From the cell containing the given text, extract its center point as (x, y) coordinate. 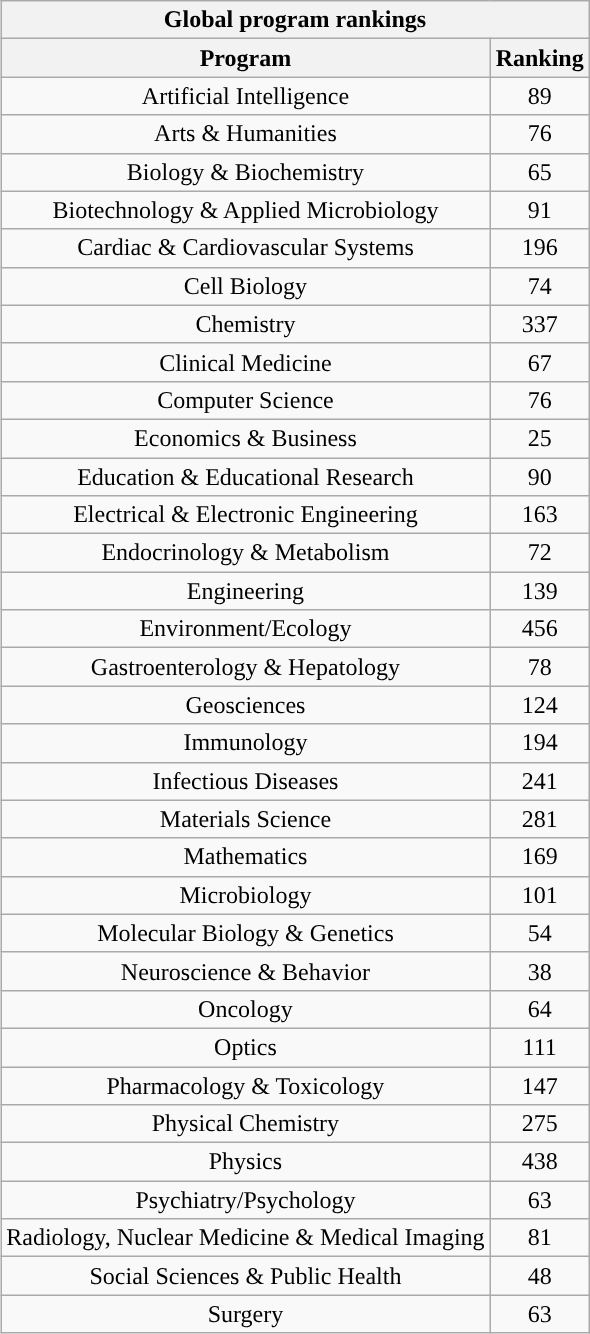
Global program rankings (295, 20)
169 (540, 857)
281 (540, 819)
Microbiology (246, 895)
438 (540, 1162)
91 (540, 210)
Radiology, Nuclear Medicine & Medical Imaging (246, 1238)
Ranking (540, 58)
163 (540, 515)
Pharmacology & Toxicology (246, 1085)
456 (540, 629)
Mathematics (246, 857)
48 (540, 1276)
Gastroenterology & Hepatology (246, 667)
Environment/Ecology (246, 629)
275 (540, 1124)
Molecular Biology & Genetics (246, 933)
38 (540, 971)
Artificial Intelligence (246, 96)
72 (540, 553)
Biology & Biochemistry (246, 172)
89 (540, 96)
74 (540, 286)
Immunology (246, 743)
Psychiatry/Psychology (246, 1200)
194 (540, 743)
64 (540, 1009)
67 (540, 362)
Infectious Diseases (246, 781)
25 (540, 438)
Program (246, 58)
Chemistry (246, 324)
90 (540, 477)
241 (540, 781)
Clinical Medicine (246, 362)
81 (540, 1238)
Arts & Humanities (246, 134)
Engineering (246, 591)
Neuroscience & Behavior (246, 971)
Electrical & Electronic Engineering (246, 515)
65 (540, 172)
111 (540, 1047)
Materials Science (246, 819)
337 (540, 324)
Biotechnology & Applied Microbiology (246, 210)
Oncology (246, 1009)
196 (540, 248)
Physical Chemistry (246, 1124)
Geosciences (246, 705)
Optics (246, 1047)
Computer Science (246, 400)
Physics (246, 1162)
Economics & Business (246, 438)
124 (540, 705)
Education & Educational Research (246, 477)
139 (540, 591)
Surgery (246, 1314)
Endocrinology & Metabolism (246, 553)
Cardiac & Cardiovascular Systems (246, 248)
78 (540, 667)
54 (540, 933)
Cell Biology (246, 286)
101 (540, 895)
147 (540, 1085)
Social Sciences & Public Health (246, 1276)
